Provide the (x, y) coordinate of the cell's center where the given text is located.  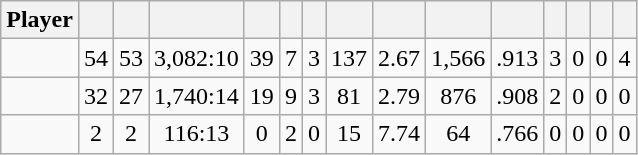
54 (96, 58)
27 (132, 96)
7.74 (400, 134)
Player (40, 20)
1,740:14 (197, 96)
2.79 (400, 96)
137 (350, 58)
39 (262, 58)
4 (624, 58)
876 (458, 96)
7 (290, 58)
64 (458, 134)
3,082:10 (197, 58)
19 (262, 96)
53 (132, 58)
.766 (518, 134)
15 (350, 134)
9 (290, 96)
32 (96, 96)
.908 (518, 96)
.913 (518, 58)
1,566 (458, 58)
116:13 (197, 134)
2.67 (400, 58)
81 (350, 96)
